Find where the given text appears and provide that cell's center as (X, Y) coordinate. 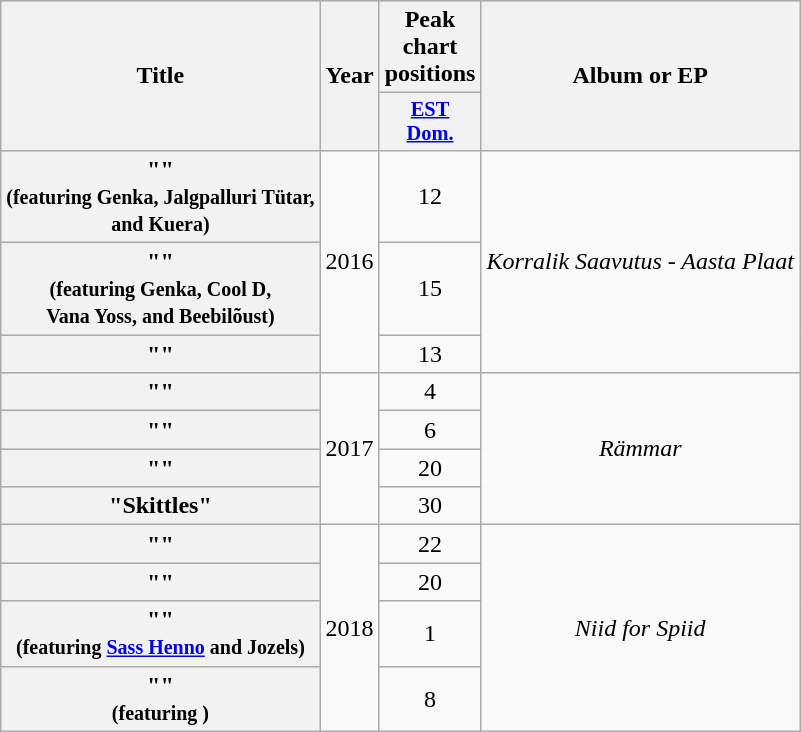
Peak chart positions (430, 47)
1 (430, 634)
""(featuring Genka, Cool D,Vana Yoss, and Beebilõust) (160, 289)
12 (430, 196)
2017 (350, 449)
15 (430, 289)
2018 (350, 628)
13 (430, 354)
""(featuring ) (160, 698)
ESTDom. (430, 122)
""(featuring Genka, Jalgpalluri Tütar,and Kuera) (160, 196)
2016 (350, 261)
4 (430, 392)
8 (430, 698)
Album or EP (640, 76)
"Skittles" (160, 506)
22 (430, 544)
30 (430, 506)
6 (430, 430)
Title (160, 76)
Korralik Saavutus - Aasta Plaat (640, 261)
Rämmar (640, 449)
Niid for Spiid (640, 628)
Year (350, 76)
""(featuring Sass Henno and Jozels) (160, 634)
